Identify which cell holds the provided text, then report its (x, y) central coordinate. 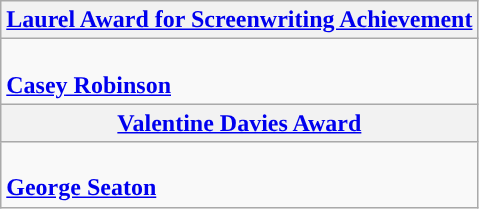
Valentine Davies Award (240, 123)
Laurel Award for Screenwriting Achievement (240, 20)
Casey Robinson (240, 72)
George Seaton (240, 174)
